Detect which cell encompasses the target text, then output its (X, Y) center coordinate. 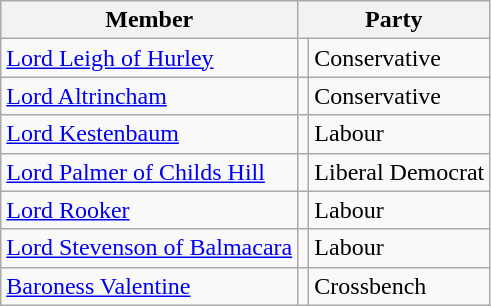
Lord Stevenson of Balmacara (150, 248)
Baroness Valentine (150, 286)
Party (394, 20)
Crossbench (400, 286)
Lord Kestenbaum (150, 134)
Lord Altrincham (150, 96)
Liberal Democrat (400, 172)
Lord Leigh of Hurley (150, 58)
Lord Palmer of Childs Hill (150, 172)
Lord Rooker (150, 210)
Member (150, 20)
